Extract the [x, y] coordinate from the center of the cell holding the provided text.  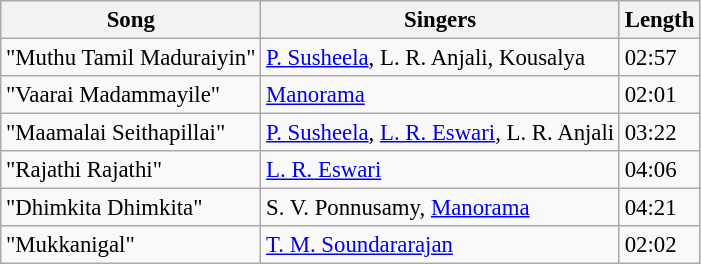
P. Susheela, L. R. Eswari, L. R. Anjali [440, 133]
"Rajathi Rajathi" [131, 170]
L. R. Eswari [440, 170]
"Maamalai Seithapillai" [131, 133]
Length [659, 20]
04:21 [659, 208]
"Dhimkita Dhimkita" [131, 208]
Song [131, 20]
Manorama [440, 95]
"Mukkanigal" [131, 245]
04:06 [659, 170]
02:02 [659, 245]
02:57 [659, 58]
"Vaarai Madammayile" [131, 95]
T. M. Soundararajan [440, 245]
02:01 [659, 95]
"Muthu Tamil Maduraiyin" [131, 58]
P. Susheela, L. R. Anjali, Kousalya [440, 58]
S. V. Ponnusamy, Manorama [440, 208]
03:22 [659, 133]
Singers [440, 20]
